From the cell containing the given text, extract its center point as [X, Y] coordinate. 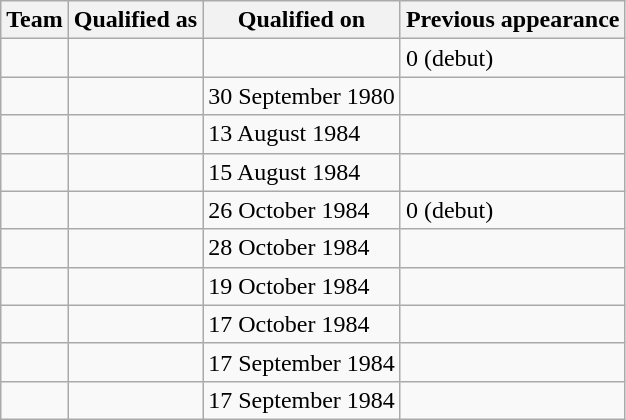
15 August 1984 [302, 172]
30 September 1980 [302, 96]
19 October 1984 [302, 286]
28 October 1984 [302, 248]
Qualified on [302, 20]
Team [35, 20]
26 October 1984 [302, 210]
Previous appearance [512, 20]
Qualified as [135, 20]
13 August 1984 [302, 134]
17 October 1984 [302, 324]
